Capture the cell that displays the provided text and extract its (X, Y) central coordinate. 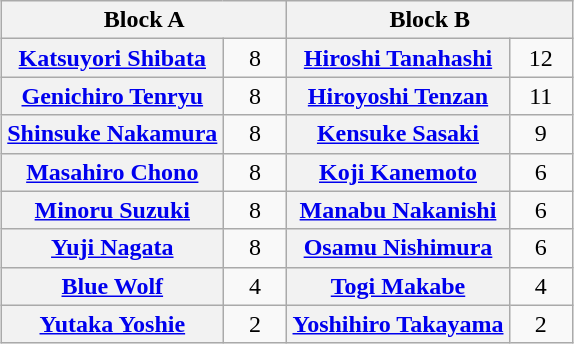
Katsuyori Shibata (112, 58)
Blue Wolf (112, 286)
Togi Makabe (398, 286)
Yoshihiro Takayama (398, 324)
Hiroyoshi Tenzan (398, 96)
Shinsuke Nakamura (112, 134)
Osamu Nishimura (398, 248)
Koji Kanemoto (398, 172)
Yutaka Yoshie (112, 324)
Yuji Nagata (112, 248)
9 (541, 134)
Hiroshi Tanahashi (398, 58)
12 (541, 58)
Manabu Nakanishi (398, 210)
Masahiro Chono (112, 172)
Block B (430, 20)
Block A (144, 20)
Minoru Suzuki (112, 210)
Genichiro Tenryu (112, 96)
11 (541, 96)
Kensuke Sasaki (398, 134)
